Pinpoint the cell where the given text exists, returning its [X, Y] midpoint coordinate. 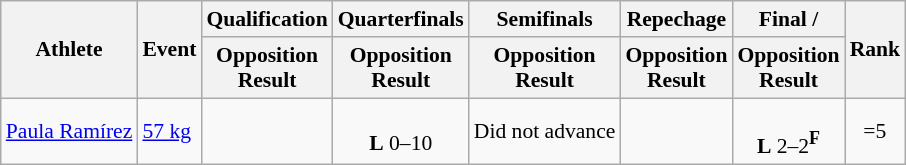
Qualification [266, 19]
Event [169, 50]
Paula Ramírez [70, 132]
L 2–2F [788, 132]
Rank [876, 50]
Semifinals [545, 19]
L 0–10 [401, 132]
Quarterfinals [401, 19]
57 kg [169, 132]
Repechage [676, 19]
=5 [876, 132]
Athlete [70, 50]
Final / [788, 19]
Did not advance [545, 132]
